Return the [X, Y] coordinate for the center point of the cell that contains the specified text.  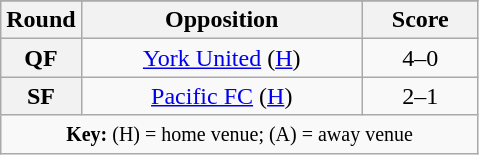
Pacific FC (H) [222, 96]
Key: (H) = home venue; (A) = away venue [240, 134]
SF [41, 96]
2–1 [420, 96]
4–0 [420, 58]
Opposition [222, 20]
Score [420, 20]
Round [41, 20]
QF [41, 58]
York United (H) [222, 58]
